Pinpoint the cell where the given text exists, returning its [X, Y] midpoint coordinate. 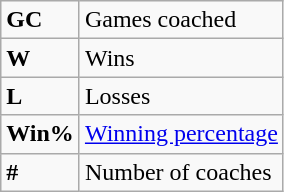
Winning percentage [181, 134]
Number of coaches [181, 172]
Losses [181, 96]
GC [40, 20]
Games coached [181, 20]
W [40, 58]
L [40, 96]
# [40, 172]
Win% [40, 134]
Wins [181, 58]
